Search for the cell housing the specified text and yield its [x, y] center coordinate. 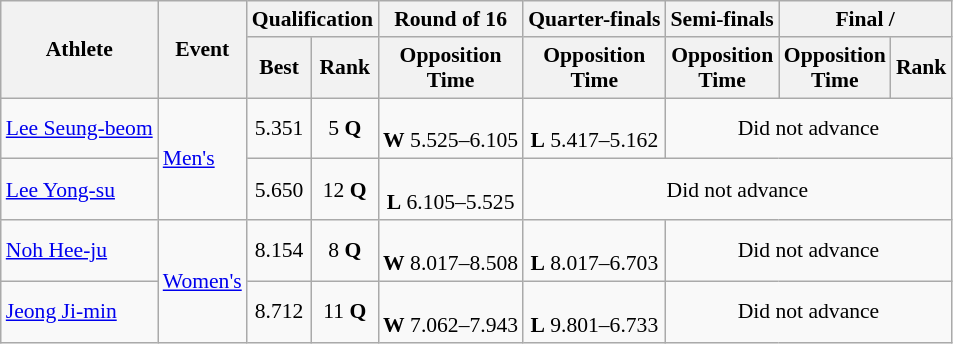
W 8.017–8.508 [450, 250]
5 Q [344, 128]
Best [280, 68]
Jeong Ji-min [80, 312]
Final / [866, 19]
Athlete [80, 50]
L 9.801–6.733 [594, 312]
Women's [202, 281]
Event [202, 50]
Quarter-finals [594, 19]
Lee Yong-su [80, 190]
Round of 16 [450, 19]
L 8.017–6.703 [594, 250]
Semi-finals [722, 19]
Qualification [312, 19]
L 6.105–5.525 [450, 190]
L 5.417–5.162 [594, 128]
8.712 [280, 312]
8 Q [344, 250]
W 5.525–6.105 [450, 128]
5.351 [280, 128]
W 7.062–7.943 [450, 312]
Lee Seung-beom [80, 128]
12 Q [344, 190]
5.650 [280, 190]
Noh Hee-ju [80, 250]
Men's [202, 159]
8.154 [280, 250]
11 Q [344, 312]
